Find where the given text appears and provide that cell's center as (x, y) coordinate. 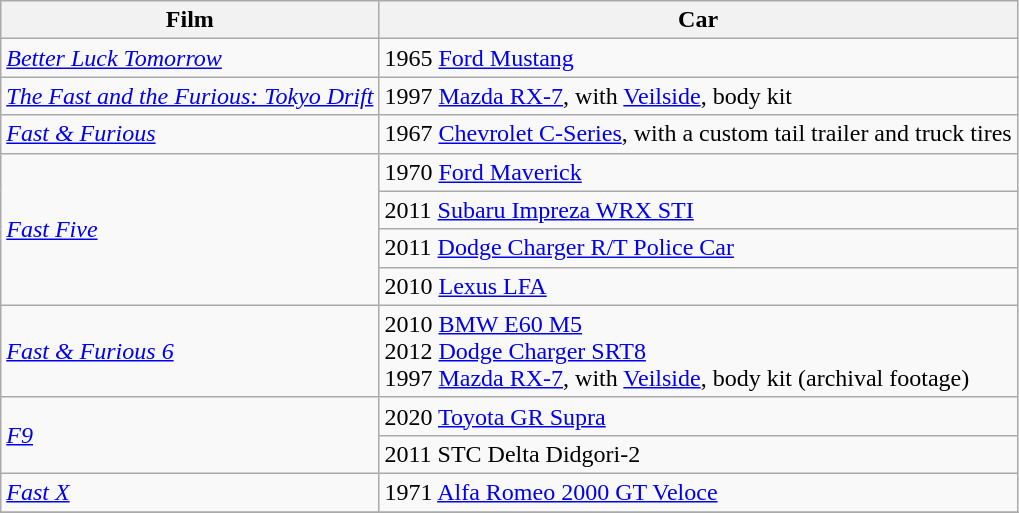
1967 Chevrolet C-Series, with a custom tail trailer and truck tires (698, 134)
2010 Lexus LFA (698, 286)
Fast X (190, 492)
2011 STC Delta Didgori-2 (698, 454)
2011 Subaru Impreza WRX STI (698, 210)
2020 Toyota GR Supra (698, 416)
2011 Dodge Charger R/T Police Car (698, 248)
The Fast and the Furious: Tokyo Drift (190, 96)
Film (190, 20)
Better Luck Tomorrow (190, 58)
Fast & Furious (190, 134)
1965 Ford Mustang (698, 58)
Fast Five (190, 229)
Car (698, 20)
1970 Ford Maverick (698, 172)
1997 Mazda RX-7, with Veilside, body kit (698, 96)
Fast & Furious 6 (190, 351)
1971 Alfa Romeo 2000 GT Veloce (698, 492)
F9 (190, 435)
2010 BMW E60 M52012 Dodge Charger SRT81997 Mazda RX-7, with Veilside, body kit (archival footage) (698, 351)
